Pinpoint the cell where the given text exists, returning its (x, y) midpoint coordinate. 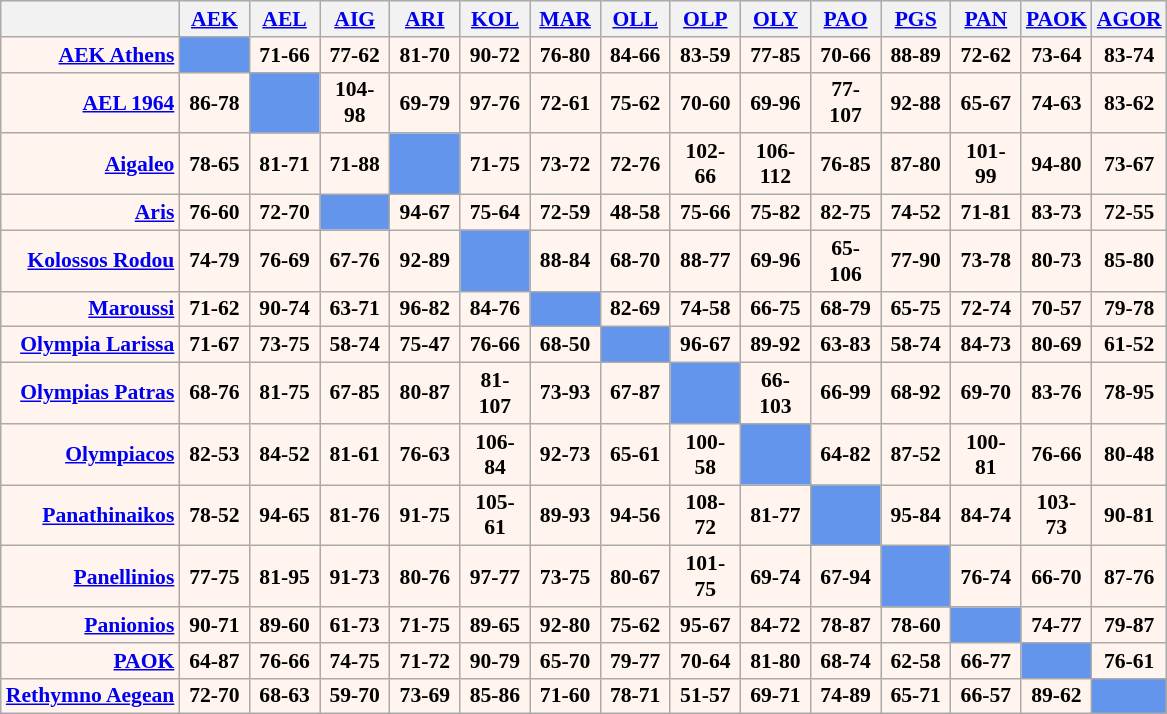
AGOR (1130, 19)
77-90 (916, 260)
108-72 (705, 516)
78-95 (1130, 394)
95-67 (705, 625)
100-81 (986, 454)
OLP (705, 19)
71-67 (214, 345)
82-53 (214, 454)
AEK (214, 19)
71-88 (355, 164)
84-72 (775, 625)
66-75 (775, 309)
103-73 (1056, 516)
59-70 (355, 696)
68-74 (845, 661)
72-55 (1130, 213)
PAN (986, 19)
83-73 (1056, 213)
81-70 (425, 55)
73-67 (1130, 164)
Panionios (90, 625)
OLY (775, 19)
68-92 (916, 394)
69-71 (775, 696)
75-47 (425, 345)
80-67 (635, 576)
ARI (425, 19)
72-62 (986, 55)
76-60 (214, 213)
104-98 (355, 102)
KOL (495, 19)
94-65 (284, 516)
80-87 (425, 394)
95-84 (916, 516)
OLL (635, 19)
74-58 (705, 309)
67-85 (355, 394)
87-76 (1130, 576)
81-76 (355, 516)
68-63 (284, 696)
79-87 (1130, 625)
72-61 (565, 102)
66-57 (986, 696)
62-58 (916, 661)
80-48 (1130, 454)
PAO (845, 19)
66-103 (775, 394)
72-76 (635, 164)
78-71 (635, 696)
81-107 (495, 394)
48-58 (635, 213)
64-87 (214, 661)
78-60 (916, 625)
101-99 (986, 164)
88-77 (705, 260)
68-79 (845, 309)
66-77 (986, 661)
78-65 (214, 164)
83-59 (705, 55)
90-74 (284, 309)
71-72 (425, 661)
87-80 (916, 164)
Olympias Patras (90, 394)
73-93 (565, 394)
77-75 (214, 576)
MAR (565, 19)
74-77 (1056, 625)
89-93 (565, 516)
94-56 (635, 516)
97-76 (495, 102)
Panathinaikos (90, 516)
73-69 (425, 696)
71-66 (284, 55)
74-89 (845, 696)
89-92 (775, 345)
92-88 (916, 102)
65-71 (916, 696)
82-69 (635, 309)
83-74 (1130, 55)
67-94 (845, 576)
Panellinios (90, 576)
51-57 (705, 696)
65-75 (916, 309)
84-52 (284, 454)
83-76 (1056, 394)
96-82 (425, 309)
76-80 (565, 55)
75-64 (495, 213)
73-78 (986, 260)
81-95 (284, 576)
Rethymno Aegean (90, 696)
77-85 (775, 55)
77-107 (845, 102)
89-60 (284, 625)
76-85 (845, 164)
73-72 (565, 164)
90-71 (214, 625)
79-78 (1130, 309)
AEK Athens (90, 55)
106-112 (775, 164)
76-69 (284, 260)
88-84 (565, 260)
80-69 (1056, 345)
81-75 (284, 394)
71-60 (565, 696)
AEL (284, 19)
AIG (355, 19)
76-63 (425, 454)
94-67 (425, 213)
64-82 (845, 454)
70-60 (705, 102)
73-64 (1056, 55)
79-77 (635, 661)
89-65 (495, 625)
74-79 (214, 260)
74-75 (355, 661)
70-64 (705, 661)
85-86 (495, 696)
88-89 (916, 55)
106-84 (495, 454)
105-61 (495, 516)
Kolossos Rodou (90, 260)
Aris (90, 213)
67-87 (635, 394)
Olympiacos (90, 454)
63-83 (845, 345)
75-66 (705, 213)
97-77 (495, 576)
Maroussi (90, 309)
PGS (916, 19)
81-77 (775, 516)
85-80 (1130, 260)
81-80 (775, 661)
61-52 (1130, 345)
65-70 (565, 661)
89-62 (1056, 696)
94-80 (1056, 164)
102-66 (705, 164)
83-62 (1130, 102)
91-73 (355, 576)
72-59 (565, 213)
96-67 (705, 345)
84-73 (986, 345)
61-73 (355, 625)
65-106 (845, 260)
80-76 (425, 576)
81-61 (355, 454)
90-79 (495, 661)
66-99 (845, 394)
86-78 (214, 102)
84-74 (986, 516)
70-66 (845, 55)
92-89 (425, 260)
65-61 (635, 454)
90-72 (495, 55)
AEL 1964 (90, 102)
68-70 (635, 260)
71-81 (986, 213)
78-52 (214, 516)
101-75 (705, 576)
74-63 (1056, 102)
63-71 (355, 309)
100-58 (705, 454)
77-62 (355, 55)
80-73 (1056, 260)
65-67 (986, 102)
78-87 (845, 625)
76-61 (1130, 661)
68-50 (565, 345)
69-70 (986, 394)
91-75 (425, 516)
84-76 (495, 309)
92-73 (565, 454)
68-76 (214, 394)
70-57 (1056, 309)
81-71 (284, 164)
92-80 (565, 625)
90-81 (1130, 516)
72-74 (986, 309)
Olympia Larissa (90, 345)
84-66 (635, 55)
Aigaleo (90, 164)
69-74 (775, 576)
82-75 (845, 213)
67-76 (355, 260)
75-82 (775, 213)
87-52 (916, 454)
66-70 (1056, 576)
76-74 (986, 576)
74-52 (916, 213)
69-79 (425, 102)
71-62 (214, 309)
